Identify which cell holds the provided text, then report its [x, y] central coordinate. 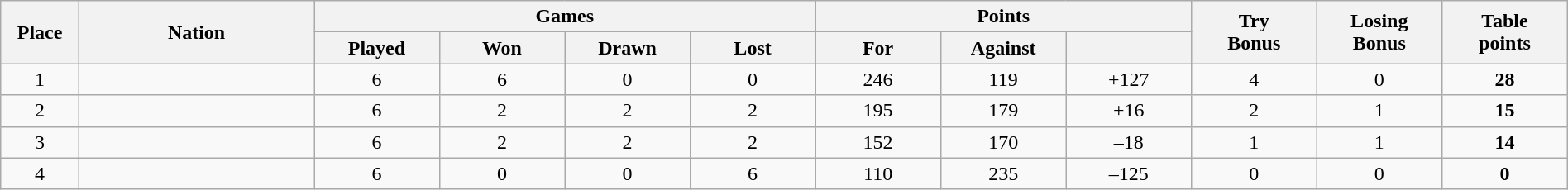
Played [377, 48]
179 [1003, 111]
235 [1003, 173]
For [878, 48]
Place [40, 32]
–125 [1129, 173]
Nation [196, 32]
Drawn [628, 48]
15 [1505, 111]
–18 [1129, 142]
110 [878, 173]
Points [1004, 17]
246 [878, 79]
+16 [1129, 111]
170 [1003, 142]
152 [878, 142]
+127 [1129, 79]
Tablepoints [1505, 32]
3 [40, 142]
Against [1003, 48]
Won [502, 48]
195 [878, 111]
TryBonus [1254, 32]
LosingBonus [1379, 32]
28 [1505, 79]
14 [1505, 142]
Games [565, 17]
Lost [753, 48]
119 [1003, 79]
